Pinpoint the cell where the given text exists, returning its [x, y] midpoint coordinate. 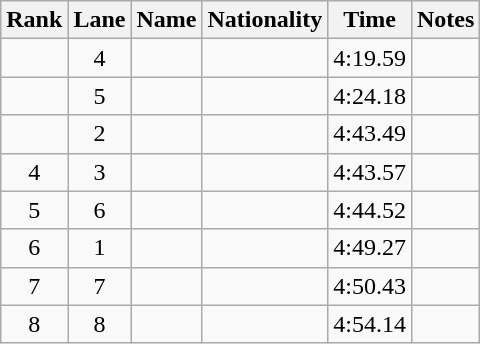
4:54.14 [370, 324]
4:44.52 [370, 210]
Name [166, 20]
4:43.49 [370, 134]
1 [100, 248]
4:49.27 [370, 248]
2 [100, 134]
3 [100, 172]
Rank [34, 20]
4:24.18 [370, 96]
4:19.59 [370, 58]
Lane [100, 20]
Notes [445, 20]
4:50.43 [370, 286]
4:43.57 [370, 172]
Nationality [265, 20]
Time [370, 20]
